Determine the (x, y) coordinate at the center of the cell enclosing the given text.  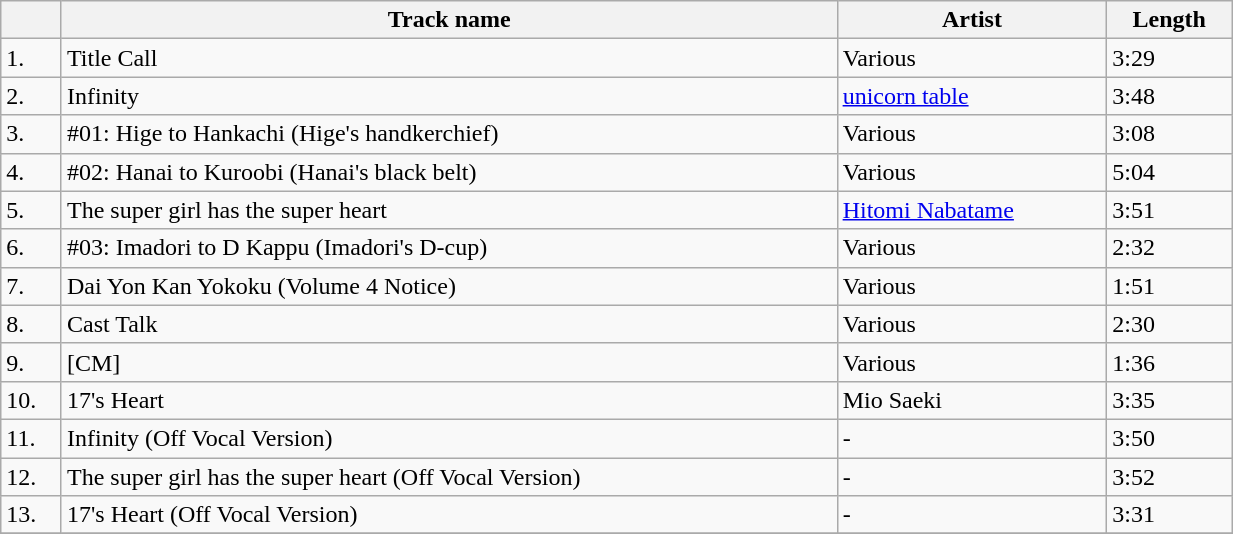
17's Heart (449, 400)
10. (32, 400)
Cast Talk (449, 324)
3:35 (1170, 400)
#01: Hige to Hankachi (Hige's handkerchief) (449, 134)
2. (32, 96)
Infinity (Off Vocal Version) (449, 438)
12. (32, 477)
5. (32, 210)
5:04 (1170, 172)
1. (32, 58)
3:50 (1170, 438)
3:29 (1170, 58)
3:52 (1170, 477)
Mio Saeki (972, 400)
4. (32, 172)
#03: Imadori to D Kappu (Imadori's D-cup) (449, 248)
2:32 (1170, 248)
Length (1170, 20)
1:51 (1170, 286)
Title Call (449, 58)
3. (32, 134)
9. (32, 362)
The super girl has the super heart (449, 210)
8. (32, 324)
Hitomi Nabatame (972, 210)
2:30 (1170, 324)
6. (32, 248)
11. (32, 438)
17's Heart (Off Vocal Version) (449, 515)
3:48 (1170, 96)
The super girl has the super heart (Off Vocal Version) (449, 477)
3:08 (1170, 134)
unicorn table (972, 96)
Infinity (449, 96)
Dai Yon Kan Yokoku (Volume 4 Notice) (449, 286)
1:36 (1170, 362)
Track name (449, 20)
3:31 (1170, 515)
3:51 (1170, 210)
Artist (972, 20)
[CM] (449, 362)
#02: Hanai to Kuroobi (Hanai's black belt) (449, 172)
7. (32, 286)
13. (32, 515)
